Provide the (x, y) coordinate of the cell's center where the given text is located.  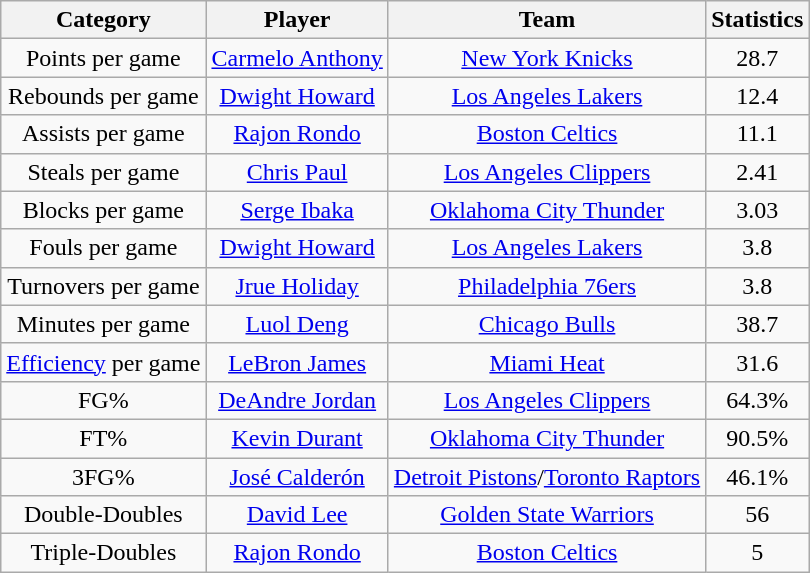
Efficiency per game (104, 362)
Chris Paul (297, 172)
New York Knicks (546, 58)
Category (104, 20)
Steals per game (104, 172)
Double-Doubles (104, 515)
FG% (104, 400)
David Lee (297, 515)
Serge Ibaka (297, 210)
Statistics (758, 20)
2.41 (758, 172)
Kevin Durant (297, 438)
31.6 (758, 362)
46.1% (758, 477)
Fouls per game (104, 248)
Rebounds per game (104, 96)
Detroit Pistons/Toronto Raptors (546, 477)
12.4 (758, 96)
Chicago Bulls (546, 324)
90.5% (758, 438)
Jrue Holiday (297, 286)
64.3% (758, 400)
José Calderón (297, 477)
Points per game (104, 58)
Blocks per game (104, 210)
Miami Heat (546, 362)
3.03 (758, 210)
5 (758, 553)
Team (546, 20)
3FG% (104, 477)
Assists per game (104, 134)
Player (297, 20)
Golden State Warriors (546, 515)
56 (758, 515)
28.7 (758, 58)
FT% (104, 438)
Philadelphia 76ers (546, 286)
DeAndre Jordan (297, 400)
Luol Deng (297, 324)
Minutes per game (104, 324)
38.7 (758, 324)
11.1 (758, 134)
Carmelo Anthony (297, 58)
Turnovers per game (104, 286)
LeBron James (297, 362)
Triple-Doubles (104, 553)
